Find where the given text appears and provide that cell's center as [X, Y] coordinate. 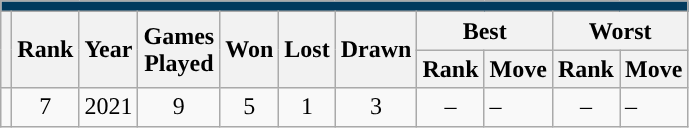
Best [484, 31]
2021 [108, 107]
GamesPlayed [179, 50]
Won [250, 50]
Lost [307, 50]
3 [376, 107]
Year [108, 50]
9 [179, 107]
1 [307, 107]
5 [250, 107]
Drawn [376, 50]
7 [46, 107]
Worst [620, 31]
